Output the (x, y) coordinate of the center of the cell containing the given text.  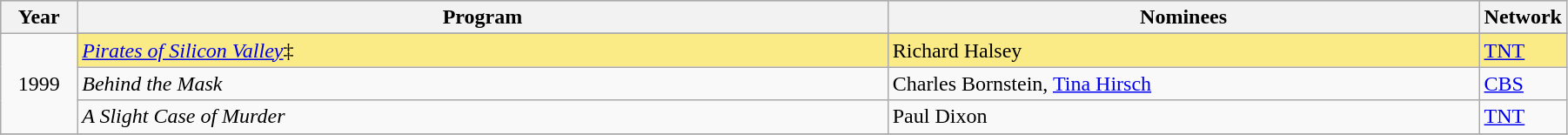
Behind the Mask (483, 84)
1999 (39, 84)
Richard Halsey (1183, 51)
Charles Bornstein, Tina Hirsch (1183, 84)
Nominees (1183, 17)
A Slight Case of Murder (483, 117)
CBS (1523, 84)
Program (483, 17)
Year (39, 17)
Network (1523, 17)
Pirates of Silicon Valley‡ (483, 51)
Paul Dixon (1183, 117)
